Extract the (X, Y) coordinate from the center of the cell holding the provided text.  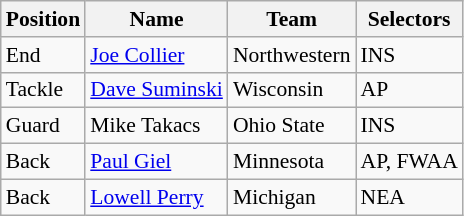
Wisconsin (292, 90)
Dave Suminski (156, 90)
Selectors (410, 19)
Mike Takacs (156, 126)
Ohio State (292, 126)
Position (43, 19)
Team (292, 19)
Guard (43, 126)
Michigan (292, 197)
NEA (410, 197)
Joe Collier (156, 55)
Paul Giel (156, 162)
Tackle (43, 90)
AP, FWAA (410, 162)
Lowell Perry (156, 197)
Name (156, 19)
AP (410, 90)
End (43, 55)
Northwestern (292, 55)
Minnesota (292, 162)
